Detect which cell encompasses the target text, then output its (x, y) center coordinate. 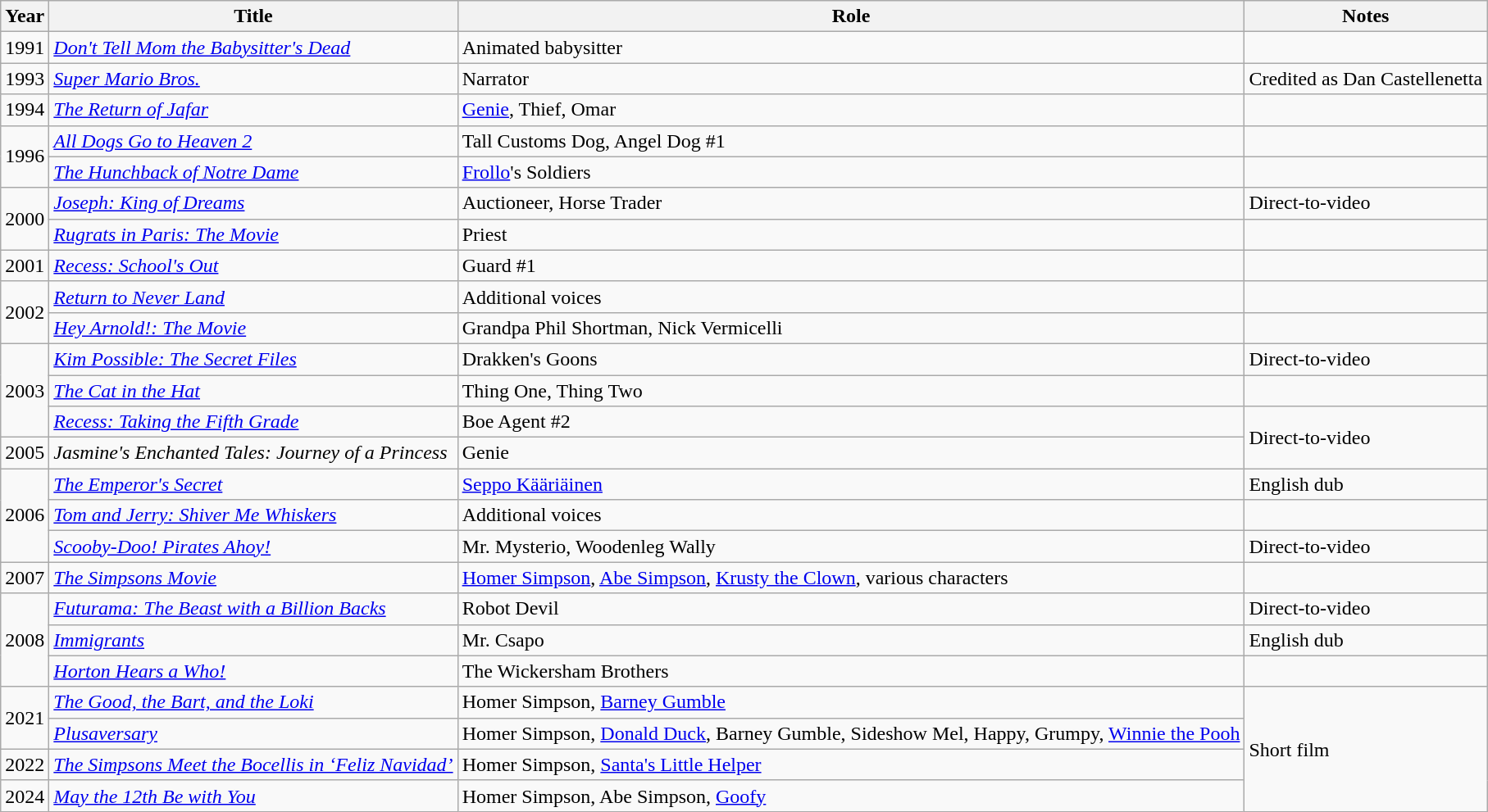
The Good, the Bart, and the Loki (253, 702)
2022 (25, 764)
Thing One, Thing Two (851, 391)
The Wickersham Brothers (851, 671)
Scooby-Doo! Pirates Ahoy! (253, 547)
Homer Simpson, Santa's Little Helper (851, 764)
Super Mario Bros. (253, 79)
Credited as Dan Castellenetta (1366, 79)
Tall Customs Dog, Angel Dog #1 (851, 141)
Robot Devil (851, 609)
Homer Simpson, Abe Simpson, Krusty the Clown, various characters (851, 578)
1996 (25, 157)
Frollo's Soldiers (851, 172)
2000 (25, 219)
Boe Agent #2 (851, 422)
The Return of Jafar (253, 110)
Rugrats in Paris: The Movie (253, 234)
Year (25, 16)
1993 (25, 79)
Priest (851, 234)
Grandpa Phil Shortman, Nick Vermicelli (851, 328)
May the 12th Be with You (253, 796)
Immigrants (253, 640)
The Emperor's Secret (253, 484)
Guard #1 (851, 265)
Kim Possible: The Secret Files (253, 359)
Animated babysitter (851, 48)
2007 (25, 578)
2001 (25, 265)
2021 (25, 718)
Recess: Taking the Fifth Grade (253, 422)
Plusaversary (253, 733)
The Simpsons Movie (253, 578)
2003 (25, 390)
Notes (1366, 16)
1991 (25, 48)
2005 (25, 453)
All Dogs Go to Heaven 2 (253, 141)
Jasmine's Enchanted Tales: Journey of a Princess (253, 453)
Homer Simpson, Donald Duck, Barney Gumble, Sideshow Mel, Happy, Grumpy, Winnie the Pooh (851, 733)
Don't Tell Mom the Babysitter's Dead (253, 48)
Return to Never Land (253, 297)
2008 (25, 640)
1994 (25, 110)
Genie, Thief, Omar (851, 110)
Genie (851, 453)
Futurama: The Beast with a Billion Backs (253, 609)
Mr. Csapo (851, 640)
Short film (1366, 749)
Seppo Kääriäinen (851, 484)
2006 (25, 515)
The Hunchback of Notre Dame (253, 172)
Joseph: King of Dreams (253, 203)
The Simpsons Meet the Bocellis in ‘Feliz Navidad’ (253, 764)
Recess: School's Out (253, 265)
Mr. Mysterio, Woodenleg Wally (851, 547)
2002 (25, 312)
The Cat in the Hat (253, 391)
Auctioneer, Horse Trader (851, 203)
Drakken's Goons (851, 359)
Role (851, 16)
Tom and Jerry: Shiver Me Whiskers (253, 515)
2024 (25, 796)
Horton Hears a Who! (253, 671)
Narrator (851, 79)
Title (253, 16)
Hey Arnold!: The Movie (253, 328)
Homer Simpson, Barney Gumble (851, 702)
Homer Simpson, Abe Simpson, Goofy (851, 796)
